Locate the cell with the specified text and output its (x, y) center coordinate. 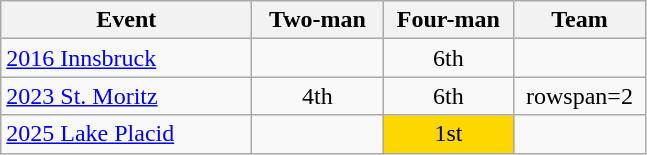
1st (448, 134)
2023 St. Moritz (126, 96)
2016 Innsbruck (126, 58)
Event (126, 20)
rowspan=2 (580, 96)
Four-man (448, 20)
2025 Lake Placid (126, 134)
4th (318, 96)
Two-man (318, 20)
Team (580, 20)
